Capture the cell that displays the provided text and extract its [x, y] central coordinate. 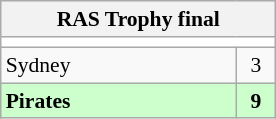
Pirates [118, 101]
RAS Trophy final [138, 19]
9 [256, 101]
Sydney [118, 65]
3 [256, 65]
